Return (x, y) of the center of cell containing provided text 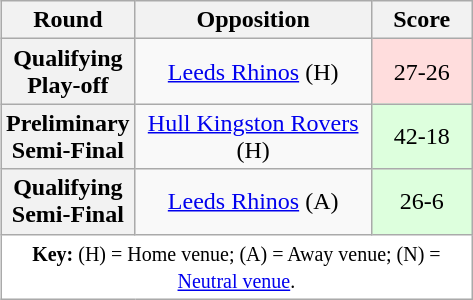
27-26 (422, 72)
42-18 (422, 136)
Hull Kingston Rovers (H) (253, 136)
26-6 (422, 202)
Round (68, 20)
Qualifying Semi-Final (68, 202)
Score (422, 20)
Leeds Rhinos (A) (253, 202)
Leeds Rhinos (H) (253, 72)
Key: (H) = Home venue; (A) = Away venue; (N) = Neutral venue. (237, 266)
Preliminary Semi-Final (68, 136)
Opposition (253, 20)
Qualifying Play-off (68, 72)
